Pinpoint the cell where the given text exists, returning its [x, y] midpoint coordinate. 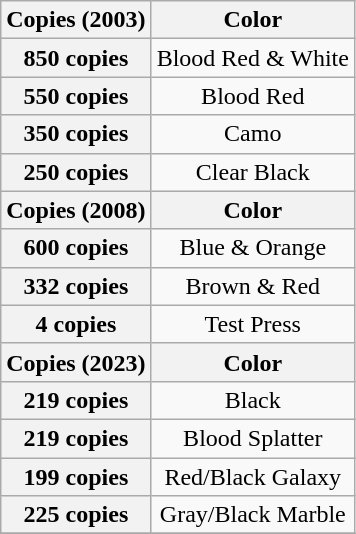
850 copies [76, 58]
350 copies [76, 134]
Black [252, 400]
Blood Red [252, 96]
550 copies [76, 96]
Brown & Red [252, 286]
Blood Splatter [252, 438]
Blood Red & White [252, 58]
600 copies [76, 248]
Test Press [252, 324]
Copies (2003) [76, 20]
Clear Black [252, 172]
332 copies [76, 286]
Gray/Black Marble [252, 515]
4 copies [76, 324]
Camo [252, 134]
Blue & Orange [252, 248]
199 copies [76, 477]
Copies (2008) [76, 210]
Red/Black Galaxy [252, 477]
250 copies [76, 172]
225 copies [76, 515]
Copies (2023) [76, 362]
